Identify which cell holds the provided text, then report its (X, Y) central coordinate. 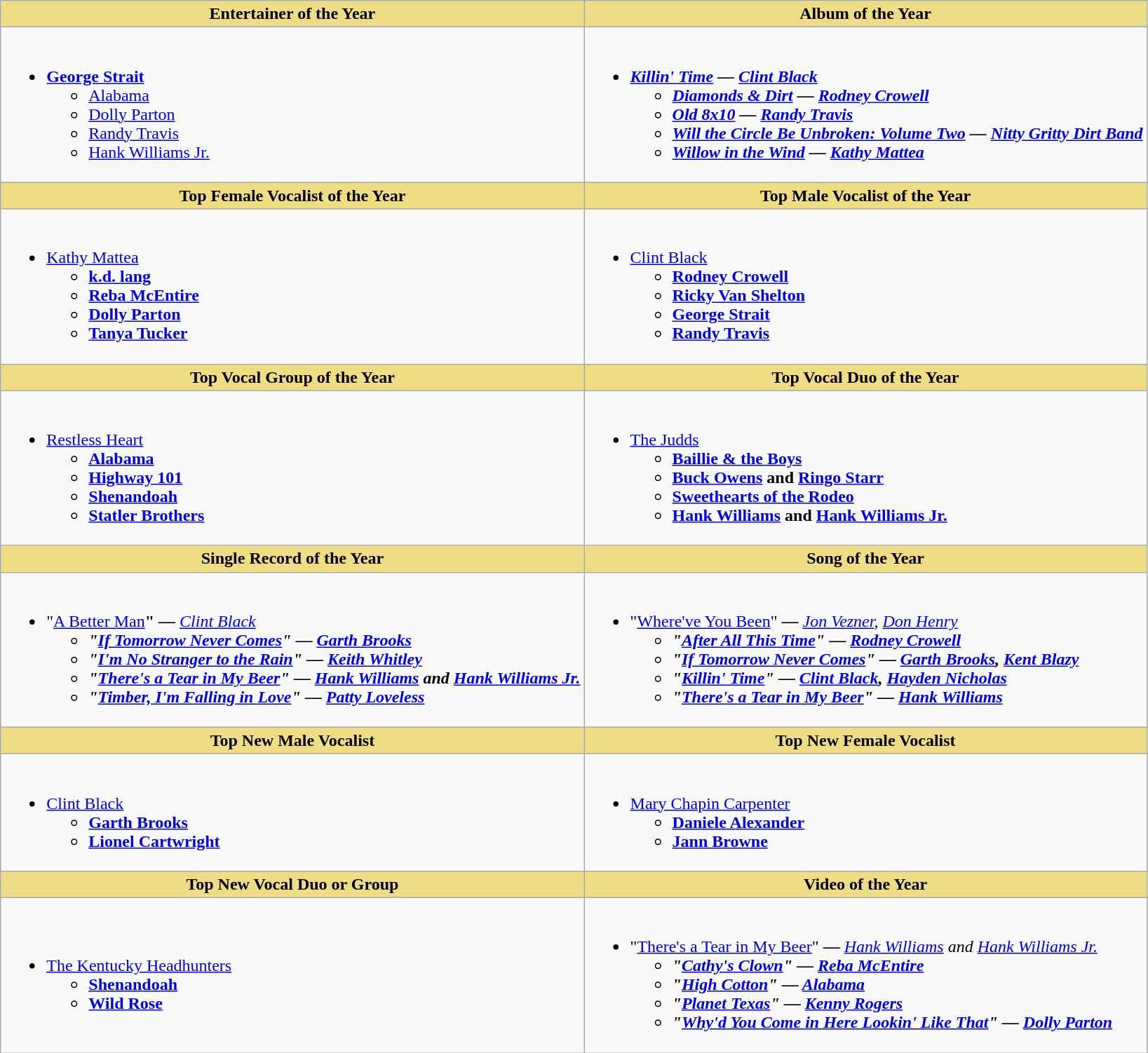
Top Vocal Duo of the Year (865, 377)
Entertainer of the Year (292, 14)
Album of the Year (865, 14)
George StraitAlabamaDolly PartonRandy TravisHank Williams Jr. (292, 105)
The Kentucky HeadhuntersShenandoahWild Rose (292, 974)
Top Female Vocalist of the Year (292, 196)
Top New Female Vocalist (865, 740)
Top New Vocal Duo or Group (292, 884)
Clint BlackRodney CrowellRicky Van SheltonGeorge StraitRandy Travis (865, 286)
Restless HeartAlabamaHighway 101ShenandoahStatler Brothers (292, 468)
Top New Male Vocalist (292, 740)
Top Vocal Group of the Year (292, 377)
Video of the Year (865, 884)
Song of the Year (865, 559)
Mary Chapin CarpenterDaniele AlexanderJann Browne (865, 812)
Top Male Vocalist of the Year (865, 196)
Clint BlackGarth BrooksLionel Cartwright (292, 812)
The JuddsBaillie & the BoysBuck Owens and Ringo StarrSweethearts of the RodeoHank Williams and Hank Williams Jr. (865, 468)
Single Record of the Year (292, 559)
Kathy Matteak.d. langReba McEntireDolly PartonTanya Tucker (292, 286)
